Find where the given text appears and provide that cell's center as [x, y] coordinate. 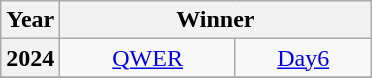
Day6 [302, 58]
QWER [148, 58]
Year [30, 20]
2024 [30, 58]
Winner [216, 20]
